Identify which cell holds the provided text, then report its [x, y] central coordinate. 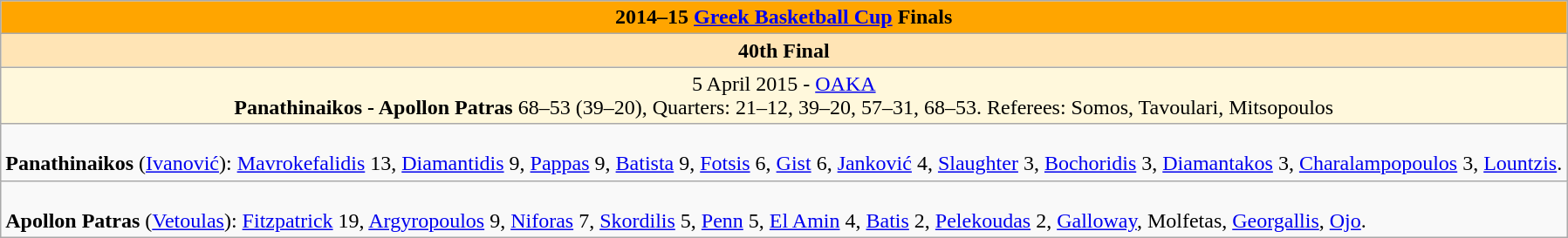
40th Final [784, 51]
5 April 2015 - OAKAPanathinaikos - Apollon Patras 68–53 (39–20), Quarters: 21–12, 39–20, 57–31, 68–53. Referees: Somos, Tavoulari, Mitsopoulos [784, 96]
2014–15 Greek Basketball Cup Finals [784, 17]
